Output the (x, y) coordinate of the center of the cell containing the given text.  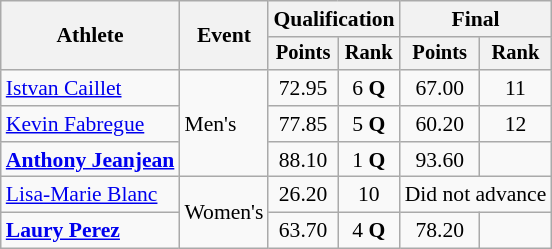
63.70 (302, 231)
26.20 (302, 195)
5 Q (369, 124)
77.85 (302, 124)
93.60 (440, 160)
88.10 (302, 160)
60.20 (440, 124)
Anthony Jeanjean (90, 160)
6 Q (369, 88)
Istvan Caillet (90, 88)
Final (476, 19)
Laury Perez (90, 231)
Women's (224, 212)
67.00 (440, 88)
4 Q (369, 231)
1 Q (369, 160)
Qualification (334, 19)
78.20 (440, 231)
Men's (224, 124)
Did not advance (476, 195)
Athlete (90, 36)
11 (516, 88)
10 (369, 195)
72.95 (302, 88)
12 (516, 124)
Lisa-Marie Blanc (90, 195)
Event (224, 36)
Kevin Fabregue (90, 124)
